Search for the cell housing the specified text and yield its [x, y] center coordinate. 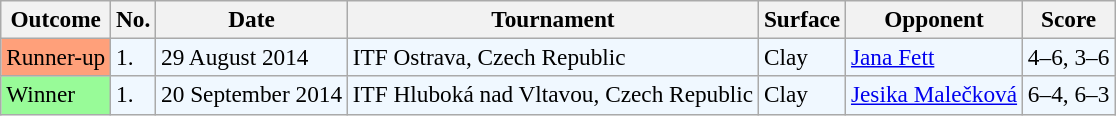
Date [252, 19]
4–6, 3–6 [1068, 57]
Score [1068, 19]
6–4, 6–3 [1068, 95]
20 September 2014 [252, 95]
Outcome [56, 19]
Surface [802, 19]
No. [134, 19]
Runner-up [56, 57]
ITF Hluboká nad Vltavou, Czech Republic [552, 95]
Tournament [552, 19]
Jana Fett [934, 57]
29 August 2014 [252, 57]
ITF Ostrava, Czech Republic [552, 57]
Winner [56, 95]
Opponent [934, 19]
Jesika Malečková [934, 95]
